Detect which cell encompasses the target text, then output its [x, y] center coordinate. 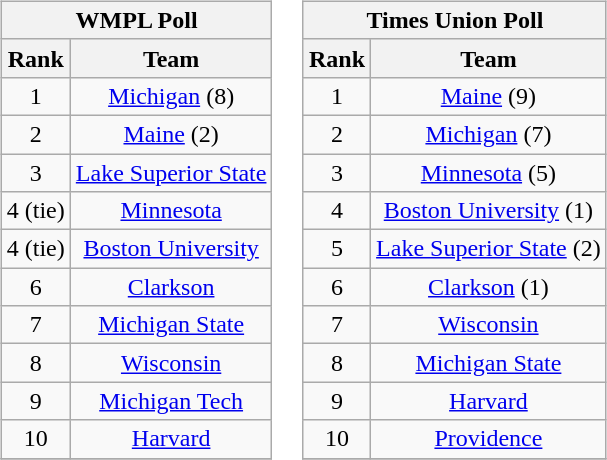
Minnesota (5) [489, 173]
Lake Superior State (2) [489, 249]
4 [336, 211]
Clarkson [171, 287]
Maine (9) [489, 96]
Michigan (8) [171, 96]
Maine (2) [171, 134]
Michigan (7) [489, 134]
Boston University [171, 249]
Lake Superior State [171, 173]
Minnesota [171, 211]
Providence [489, 439]
Boston University (1) [489, 211]
5 [336, 249]
Clarkson (1) [489, 287]
Times Union Poll [454, 20]
Michigan Tech [171, 401]
WMPL Poll [136, 20]
